Return [X, Y] of the center of cell containing provided text 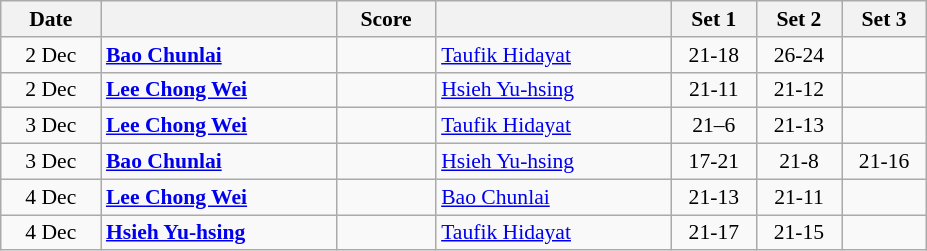
Date [51, 19]
Score [386, 19]
21–6 [714, 126]
Set 2 [798, 19]
21-8 [798, 162]
21-15 [798, 233]
17-21 [714, 162]
26-24 [798, 55]
Set 1 [714, 19]
Set 3 [884, 19]
21-12 [798, 90]
21-18 [714, 55]
21-17 [714, 233]
21-16 [884, 162]
